Output the [x, y] coordinate of the center of the cell containing the given text.  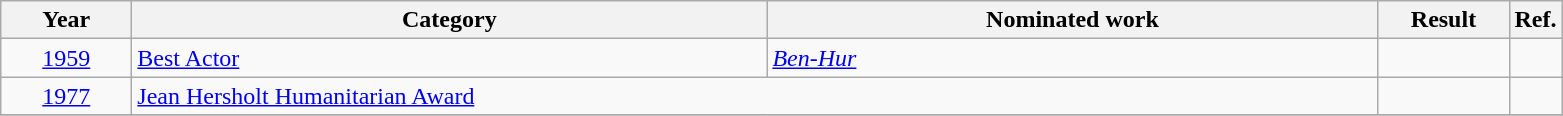
1977 [66, 96]
Result [1444, 20]
Jean Hersholt Humanitarian Award [755, 96]
Ref. [1536, 20]
Best Actor [450, 58]
Year [66, 20]
Nominated work [1072, 20]
Category [450, 20]
Ben-Hur [1072, 58]
1959 [66, 58]
